Pinpoint the cell where the given text exists, returning its (x, y) midpoint coordinate. 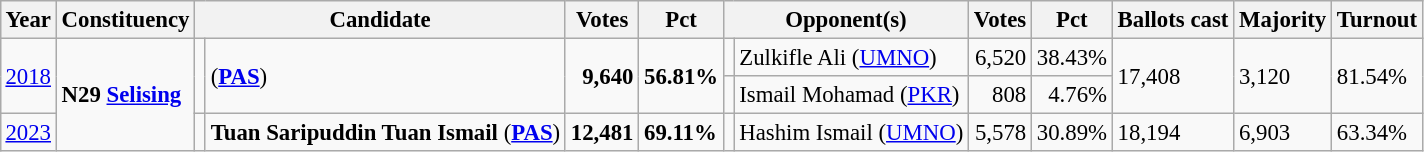
56.81% (682, 76)
N29 Selising (125, 94)
30.89% (1072, 133)
18,194 (1172, 133)
2023 (28, 133)
Majority (1283, 20)
Opponent(s) (846, 20)
808 (1000, 95)
Zulkifle Ali (UMNO) (852, 57)
12,481 (602, 133)
17,408 (1172, 76)
Ismail Mohamad (PKR) (852, 95)
6,903 (1283, 133)
Constituency (125, 20)
Hashim Ismail (UMNO) (852, 133)
69.11% (682, 133)
2018 (28, 76)
9,640 (602, 76)
6,520 (1000, 57)
Year (28, 20)
Ballots cast (1172, 20)
38.43% (1072, 57)
63.34% (1378, 133)
Turnout (1378, 20)
4.76% (1072, 95)
81.54% (1378, 76)
5,578 (1000, 133)
Candidate (380, 20)
Tuan Saripuddin Tuan Ismail (PAS) (385, 133)
3,120 (1283, 76)
(PAS) (385, 76)
